Scan for the cell matching the given text and deliver its [X, Y] coordinate at center. 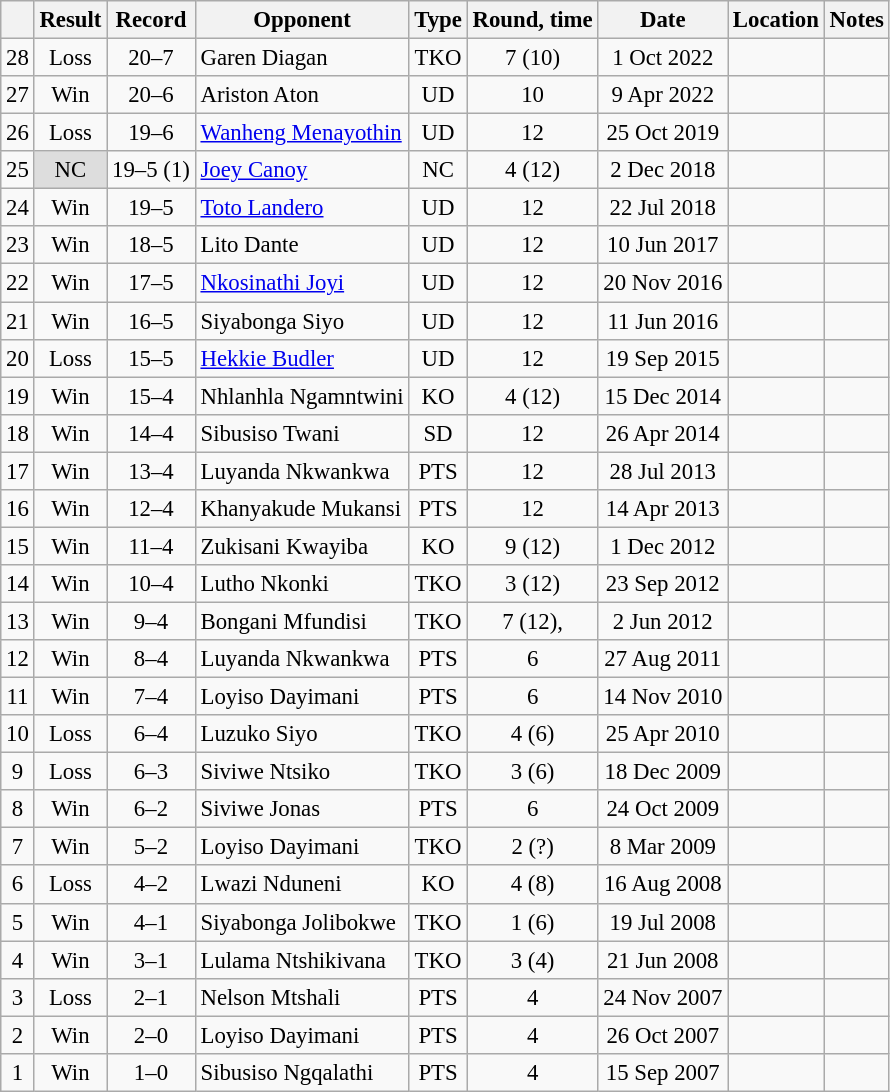
Toto Landero [302, 208]
28 Jul 2013 [663, 471]
7 (10) [532, 58]
25 [18, 170]
Lito Dante [302, 245]
18 Dec 2009 [663, 772]
23 Sep 2012 [663, 584]
3 (6) [532, 772]
Nhlanhla Ngamntwini [302, 396]
3 (4) [532, 960]
16 [18, 509]
13 [18, 621]
4–1 [151, 922]
15 Sep 2007 [663, 1073]
Record [151, 20]
Lwazi Nduneni [302, 885]
20–6 [151, 95]
26 Apr 2014 [663, 433]
7–4 [151, 697]
6–2 [151, 809]
Joey Canoy [302, 170]
19 Jul 2008 [663, 922]
2–0 [151, 1035]
10 Jun 2017 [663, 245]
14–4 [151, 433]
Sibusiso Ngqalathi [302, 1073]
28 [18, 58]
Lutho Nkonki [302, 584]
22 [18, 283]
19 Sep 2015 [663, 358]
1 Oct 2022 [663, 58]
Ariston Aton [302, 95]
14 Nov 2010 [663, 697]
Location [776, 20]
15 [18, 546]
6–4 [151, 734]
1–0 [151, 1073]
Khanyakude Mukansi [302, 509]
1 (6) [532, 922]
Date [663, 20]
Siyabonga Jolibokwe [302, 922]
22 Jul 2018 [663, 208]
5 [18, 922]
8 [18, 809]
24 [18, 208]
10–4 [151, 584]
Round, time [532, 20]
19–5 [151, 208]
15–5 [151, 358]
11–4 [151, 546]
21 [18, 321]
2 Jun 2012 [663, 621]
Zukisani Kwayiba [302, 546]
2–1 [151, 997]
26 Oct 2007 [663, 1035]
3 (12) [532, 584]
Siyabonga Siyo [302, 321]
8–4 [151, 659]
4 (8) [532, 885]
Garen Diagan [302, 58]
18–5 [151, 245]
26 [18, 133]
6–3 [151, 772]
Result [70, 20]
9–4 [151, 621]
19–6 [151, 133]
9 (12) [532, 546]
9 [18, 772]
Luzuko Siyo [302, 734]
12–4 [151, 509]
4 (6) [532, 734]
14 [18, 584]
27 [18, 95]
20 [18, 358]
3–1 [151, 960]
2 [18, 1035]
27 Aug 2011 [663, 659]
4–2 [151, 885]
Opponent [302, 20]
23 [18, 245]
7 (12), [532, 621]
17 [18, 471]
11 Jun 2016 [663, 321]
13–4 [151, 471]
1 [18, 1073]
16–5 [151, 321]
25 Oct 2019 [663, 133]
25 Apr 2010 [663, 734]
16 Aug 2008 [663, 885]
SD [438, 433]
2 Dec 2018 [663, 170]
21 Jun 2008 [663, 960]
7 [18, 847]
5–2 [151, 847]
Bongani Mfundisi [302, 621]
Nelson Mtshali [302, 997]
8 Mar 2009 [663, 847]
19–5 (1) [151, 170]
18 [18, 433]
20–7 [151, 58]
24 Nov 2007 [663, 997]
Nkosinathi Joyi [302, 283]
11 [18, 697]
14 Apr 2013 [663, 509]
Notes [856, 20]
20 Nov 2016 [663, 283]
Type [438, 20]
19 [18, 396]
Wanheng Menayothin [302, 133]
Sibusiso Twani [302, 433]
Siviwe Jonas [302, 809]
3 [18, 997]
24 Oct 2009 [663, 809]
1 Dec 2012 [663, 546]
17–5 [151, 283]
15–4 [151, 396]
Hekkie Budler [302, 358]
Lulama Ntshikivana [302, 960]
Siviwe Ntsiko [302, 772]
9 Apr 2022 [663, 95]
15 Dec 2014 [663, 396]
2 (?) [532, 847]
